Output the (X, Y) coordinate of the center of the cell containing the given text.  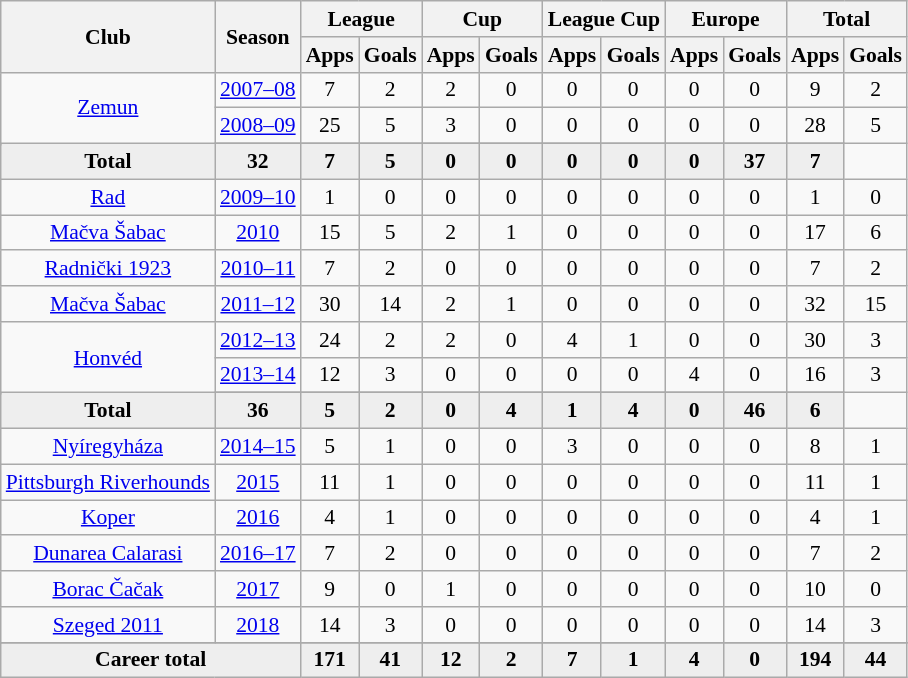
28 (815, 126)
2012–13 (258, 340)
37 (754, 162)
Nyíregyháza (108, 447)
2011–12 (258, 304)
Szeged 2011 (108, 625)
2013–14 (258, 375)
2017 (258, 589)
Career total (151, 660)
2015 (258, 482)
17 (815, 233)
Cup (482, 19)
Season (258, 36)
League (362, 19)
2008–09 (258, 126)
Koper (108, 518)
41 (390, 660)
League Cup (604, 19)
44 (876, 660)
2016–17 (258, 554)
Radnički 1923 (108, 269)
Pittsburgh Riverhounds (108, 482)
25 (330, 126)
2014–15 (258, 447)
2009–10 (258, 197)
2016 (258, 518)
8 (815, 447)
171 (330, 660)
2010 (258, 233)
Zemun (108, 108)
10 (815, 589)
16 (815, 375)
24 (330, 340)
2010–11 (258, 269)
Honvéd (108, 358)
2007–08 (258, 90)
2018 (258, 625)
194 (815, 660)
Club (108, 36)
Europe (726, 19)
Dunarea Calarasi (108, 554)
46 (754, 411)
Rad (108, 197)
Borac Čačak (108, 589)
36 (258, 411)
